Extract the [x, y] coordinate from the center of the cell holding the provided text.  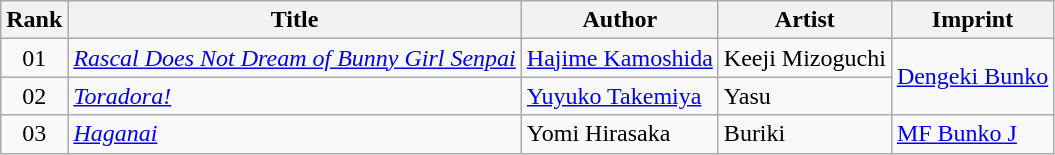
Title [294, 20]
Artist [804, 20]
Haganai [294, 134]
Imprint [972, 20]
MF Bunko J [972, 134]
Toradora! [294, 96]
02 [34, 96]
Yasu [804, 96]
Hajime Kamoshida [620, 58]
Rank [34, 20]
Yuyuko Takemiya [620, 96]
03 [34, 134]
Keeji Mizoguchi [804, 58]
01 [34, 58]
Rascal Does Not Dream of Bunny Girl Senpai [294, 58]
Author [620, 20]
Yomi Hirasaka [620, 134]
Dengeki Bunko [972, 77]
Buriki [804, 134]
